Detect which cell encompasses the target text, then output its [X, Y] center coordinate. 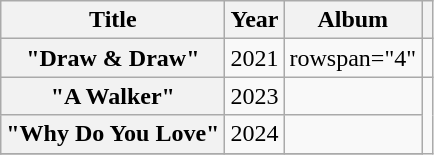
rowspan="4" [353, 58]
Title [113, 20]
"Draw & Draw" [113, 58]
2021 [254, 58]
Album [353, 20]
2023 [254, 96]
2024 [254, 134]
"A Walker" [113, 96]
Year [254, 20]
"Why Do You Love" [113, 134]
